Return the (x, y) coordinate for the center point of the cell that contains the specified text.  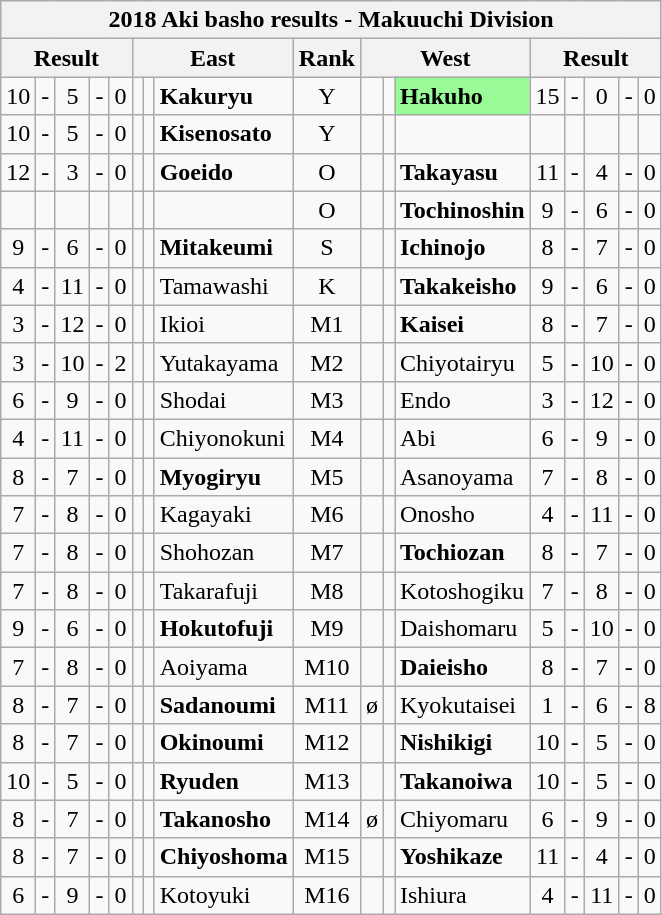
1 (548, 705)
S (326, 248)
Asanoyama (462, 477)
Takarafuji (224, 591)
K (326, 286)
Hakuho (462, 96)
M12 (326, 743)
Kagayaki (224, 515)
M10 (326, 667)
Hokutofuji (224, 629)
M7 (326, 553)
Kyokutaisei (462, 705)
M2 (326, 362)
M1 (326, 324)
Kotoshogiku (462, 591)
Daishomaru (462, 629)
Chiyotairyu (462, 362)
Chiyomaru (462, 819)
Ikioi (224, 324)
Myogiryu (224, 477)
Nishikigi (462, 743)
15 (548, 96)
M13 (326, 781)
East (212, 58)
Chiyonokuni (224, 438)
Onosho (462, 515)
Yutakayama (224, 362)
M3 (326, 400)
Daieisho (462, 667)
Yoshikaze (462, 857)
2018 Aki basho results - Makuuchi Division (332, 20)
Ryuden (224, 781)
Takayasu (462, 172)
Rank (326, 58)
M8 (326, 591)
M9 (326, 629)
Kisenosato (224, 134)
M11 (326, 705)
Kaisei (462, 324)
2 (120, 362)
Abi (462, 438)
Tochinoshin (462, 210)
Takanosho (224, 819)
Shohozan (224, 553)
M15 (326, 857)
Takanoiwa (462, 781)
M5 (326, 477)
Okinoumi (224, 743)
M16 (326, 895)
Mitakeumi (224, 248)
Goeido (224, 172)
Ichinojo (462, 248)
Kakuryu (224, 96)
Sadanoumi (224, 705)
West (445, 58)
Takakeisho (462, 286)
M6 (326, 515)
Ishiura (462, 895)
Aoiyama (224, 667)
Tamawashi (224, 286)
Chiyoshoma (224, 857)
M14 (326, 819)
Endo (462, 400)
Kotoyuki (224, 895)
Shodai (224, 400)
M4 (326, 438)
Tochiozan (462, 553)
